Find where the given text appears and provide that cell's center as [X, Y] coordinate. 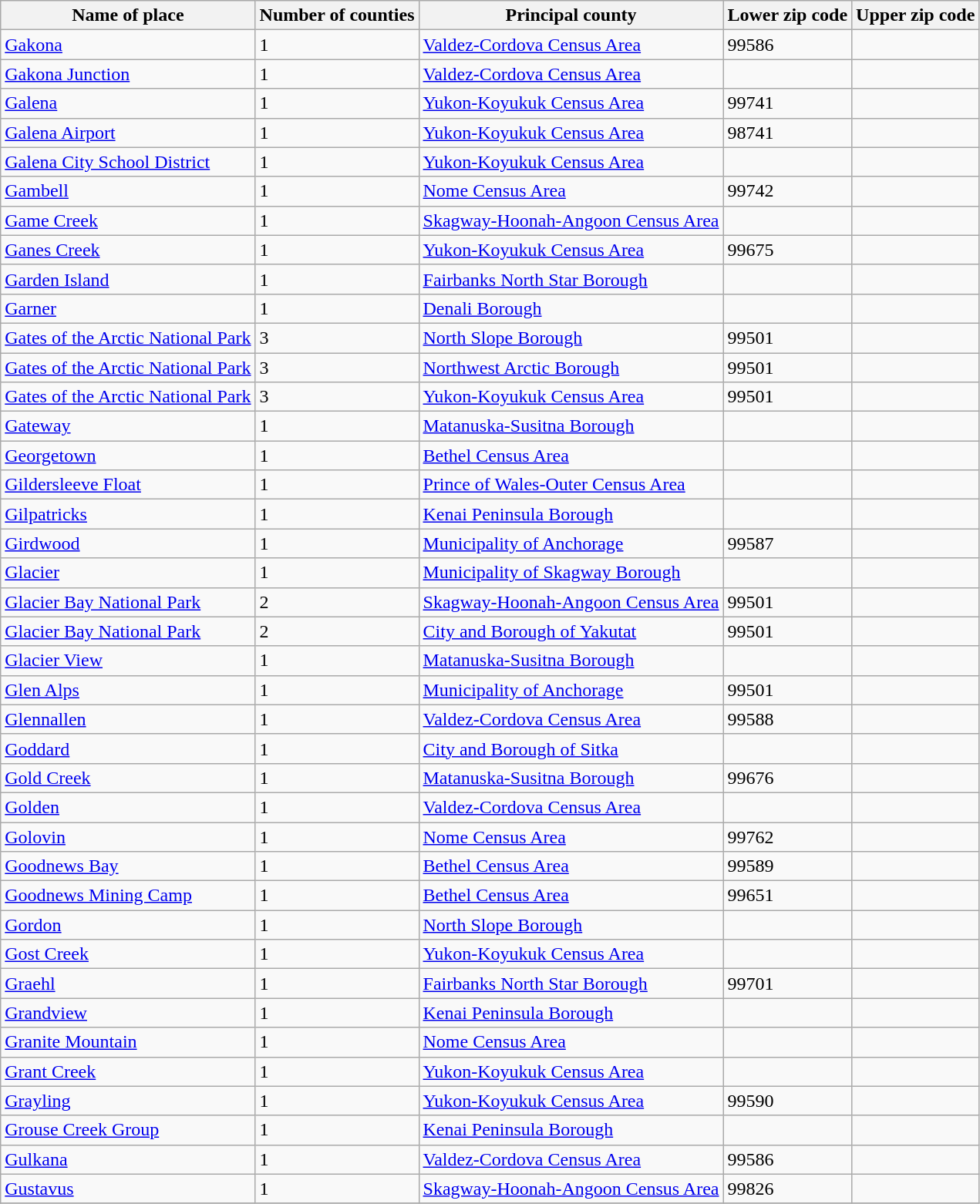
99676 [788, 778]
Gildersleeve Float [128, 485]
Gost Creek [128, 954]
99701 [788, 984]
99587 [788, 543]
Goddard [128, 748]
City and Borough of Yakutat [571, 631]
99742 [788, 191]
Garner [128, 308]
99762 [788, 836]
Gakona [128, 45]
Galena City School District [128, 162]
Northwest Arctic Borough [571, 368]
Game Creek [128, 220]
Glacier View [128, 661]
99589 [788, 866]
Gilpatricks [128, 514]
Goodnews Mining Camp [128, 896]
99590 [788, 1101]
99675 [788, 250]
Goodnews Bay [128, 866]
Lower zip code [788, 15]
Granite Mountain [128, 1042]
Denali Borough [571, 308]
98741 [788, 133]
Upper zip code [916, 15]
City and Borough of Sitka [571, 748]
Number of counties [337, 15]
Galena Airport [128, 133]
Grouse Creek Group [128, 1130]
Name of place [128, 15]
Glen Alps [128, 690]
Galena [128, 103]
Grandview [128, 1013]
Gustavus [128, 1189]
Gordon [128, 925]
Graehl [128, 984]
Gateway [128, 426]
Principal county [571, 15]
Gambell [128, 191]
Garden Island [128, 279]
Girdwood [128, 543]
Municipality of Skagway Borough [571, 573]
99651 [788, 896]
Gold Creek [128, 778]
Prince of Wales-Outer Census Area [571, 485]
Grayling [128, 1101]
Golden [128, 807]
99826 [788, 1189]
Gulkana [128, 1159]
Gakona Junction [128, 74]
Grant Creek [128, 1071]
Ganes Creek [128, 250]
99741 [788, 103]
Golovin [128, 836]
Glacier [128, 573]
Glennallen [128, 719]
Georgetown [128, 456]
99588 [788, 719]
